Provide the [X, Y] coordinate of the cell's center where the given text is located.  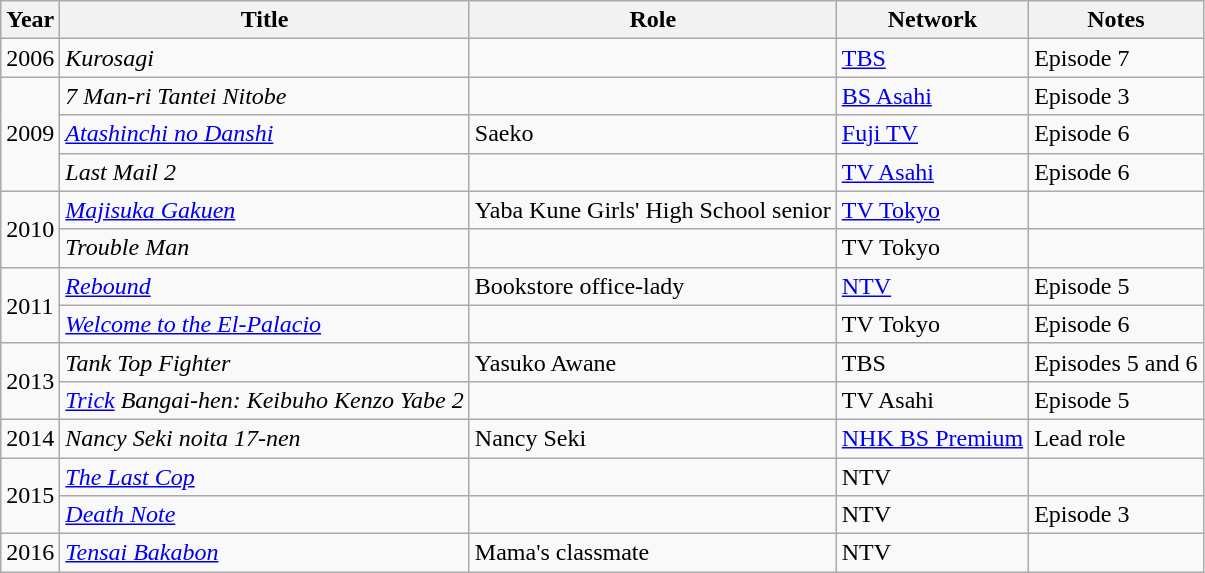
Saeko [652, 134]
Yasuko Awane [652, 362]
Title [265, 20]
Atashinchi no Danshi [265, 134]
2009 [30, 134]
Episodes 5 and 6 [1116, 362]
Trouble Man [265, 248]
2014 [30, 438]
Bookstore office-lady [652, 286]
7 Man-ri Tantei Nitobe [265, 96]
BS Asahi [932, 96]
Role [652, 20]
Trick Bangai-hen: Keibuho Kenzo Yabe 2 [265, 400]
Lead role [1116, 438]
2006 [30, 58]
Death Note [265, 515]
2011 [30, 305]
Welcome to the El-Palacio [265, 324]
Tensai Bakabon [265, 553]
2016 [30, 553]
Majisuka Gakuen [265, 210]
Tank Top Fighter [265, 362]
Rebound [265, 286]
Yaba Kune Girls' High School senior [652, 210]
The Last Cop [265, 477]
2013 [30, 381]
Nancy Seki [652, 438]
Fuji TV [932, 134]
Nancy Seki noita 17-nen [265, 438]
Last Mail 2 [265, 172]
2010 [30, 229]
Episode 7 [1116, 58]
Notes [1116, 20]
Network [932, 20]
Mama's classmate [652, 553]
2015 [30, 496]
Kurosagi [265, 58]
NHK BS Premium [932, 438]
Year [30, 20]
